Return the (X, Y) coordinate for the center point of the cell that contains the specified text.  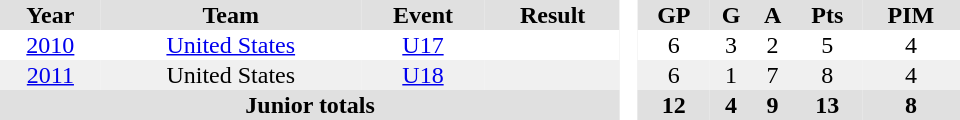
2010 (50, 45)
Year (50, 15)
A (773, 15)
Junior totals (310, 105)
13 (828, 105)
5 (828, 45)
Team (231, 15)
3 (732, 45)
9 (773, 105)
2011 (50, 75)
1 (732, 75)
G (732, 15)
U17 (423, 45)
U18 (423, 75)
Event (423, 15)
7 (773, 75)
2 (773, 45)
GP (674, 15)
12 (674, 105)
Result (552, 15)
PIM (911, 15)
Pts (828, 15)
